Return the (x, y) coordinate for the center point of the cell that contains the specified text.  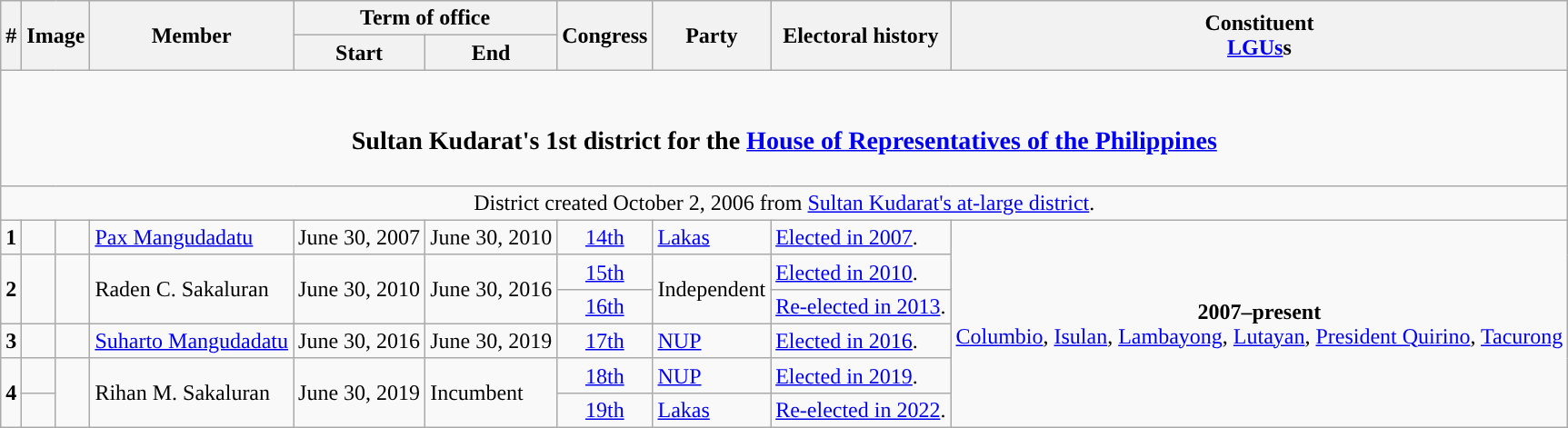
End (491, 53)
18th (605, 375)
Pax Mangudadatu (192, 237)
2 (11, 289)
District created October 2, 2006 from Sultan Kudarat's at-large district. (784, 203)
19th (605, 410)
1 (11, 237)
2007–presentColumbio, Isulan, Lambayong, Lutayan, President Quirino, Tacurong (1260, 323)
Elected in 2016. (861, 341)
15th (605, 272)
Re-elected in 2022. (861, 410)
Elected in 2007. (861, 237)
14th (605, 237)
Elected in 2019. (861, 375)
3 (11, 341)
Term of office (425, 18)
Sultan Kudarat's 1st district for the House of Representatives of the Philippines (784, 127)
Member (192, 35)
Suharto Mangudadatu (192, 341)
Re-elected in 2013. (861, 306)
Start (360, 53)
Elected in 2010. (861, 272)
# (11, 35)
Raden C. Sakaluran (192, 289)
Congress (605, 35)
Rihan M. Sakaluran (192, 393)
4 (11, 393)
Electoral history (861, 35)
Image (56, 35)
Party (712, 35)
ConstituentLGUss (1260, 35)
17th (605, 341)
June 30, 2007 (360, 237)
Independent (712, 289)
16th (605, 306)
Incumbent (491, 393)
